Capture the cell that displays the provided text and extract its [x, y] central coordinate. 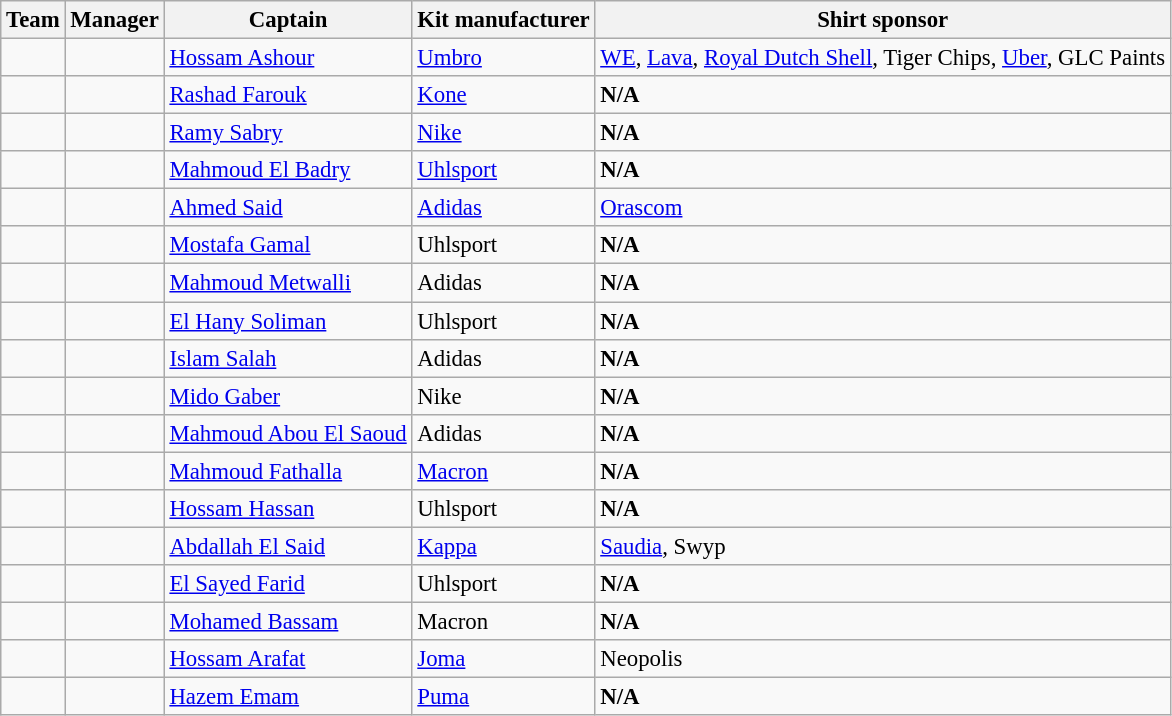
Kone [504, 95]
Captain [288, 20]
Manager [114, 20]
Orascom [882, 208]
Neopolis [882, 659]
Mahmoud Abou El Saoud [288, 433]
Shirt sponsor [882, 20]
Mahmoud El Badry [288, 170]
Hossam Ashour [288, 58]
Hazem Emam [288, 697]
Joma [504, 659]
Hossam Hassan [288, 509]
Saudia, Swyp [882, 546]
Abdallah El Said [288, 546]
El Sayed Farid [288, 584]
Mido Gaber [288, 396]
El Hany Soliman [288, 321]
Rashad Farouk [288, 95]
Mohamed Bassam [288, 621]
Mahmoud Metwalli [288, 283]
Mahmoud Fathalla [288, 471]
Hossam Arafat [288, 659]
Ahmed Said [288, 208]
Islam Salah [288, 358]
Umbro [504, 58]
WE, Lava, Royal Dutch Shell, Tiger Chips, Uber, GLC Paints [882, 58]
Mostafa Gamal [288, 245]
Kappa [504, 546]
Kit manufacturer [504, 20]
Ramy Sabry [288, 133]
Puma [504, 697]
Team [33, 20]
